Extract the [x, y] coordinate from the center of the cell holding the provided text.  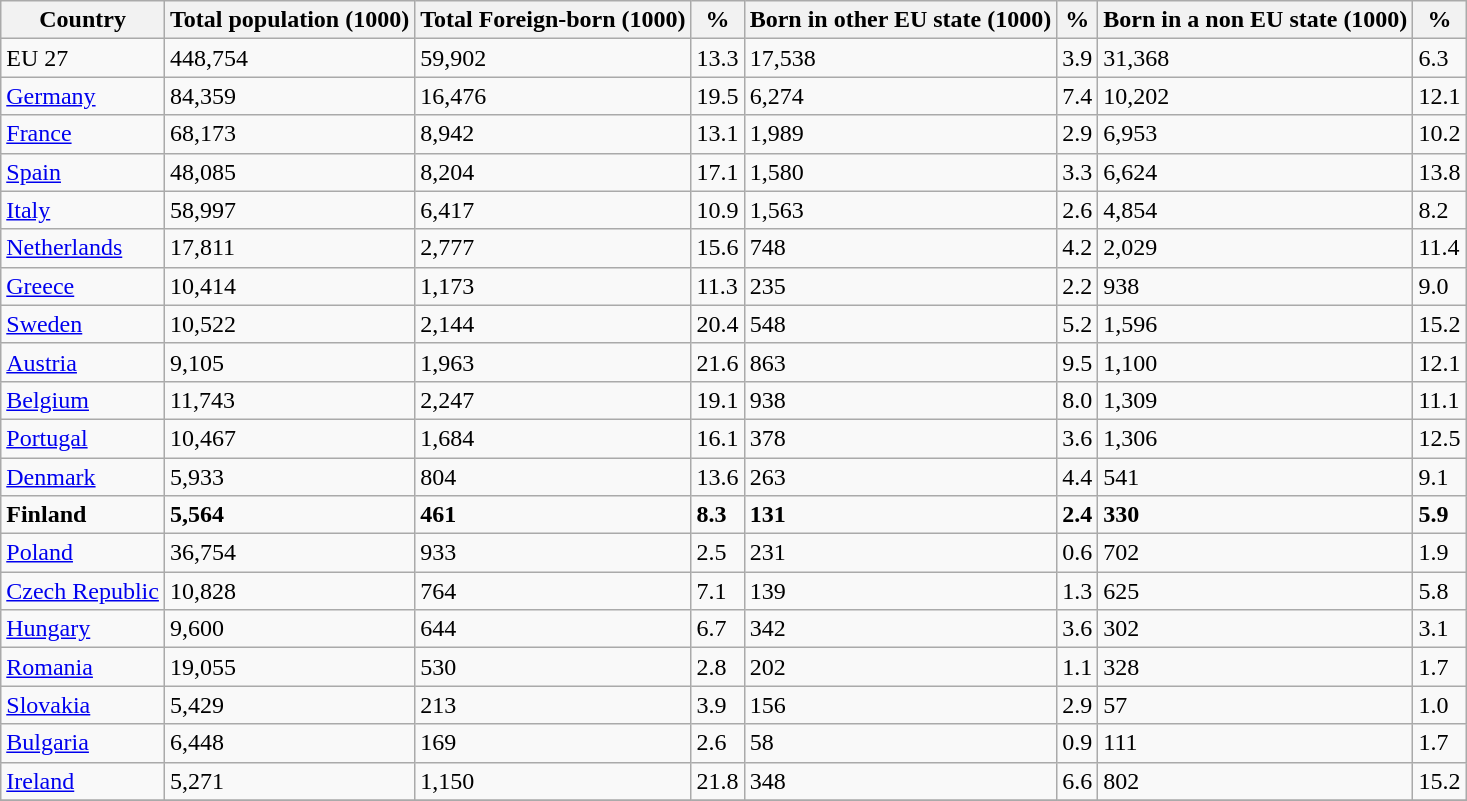
8.2 [1440, 210]
Sweden [83, 324]
2.5 [718, 553]
139 [900, 591]
59,902 [553, 58]
58 [900, 743]
21.8 [718, 781]
84,359 [289, 96]
863 [900, 362]
1,173 [553, 286]
3.3 [1078, 172]
11,743 [289, 400]
169 [553, 743]
10,414 [289, 286]
19.1 [718, 400]
1,580 [900, 172]
5,271 [289, 781]
1,563 [900, 210]
644 [553, 629]
17,538 [900, 58]
20.4 [718, 324]
6,624 [1256, 172]
804 [553, 477]
10,202 [1256, 96]
13.6 [718, 477]
1.1 [1078, 667]
57 [1256, 705]
9.1 [1440, 477]
1.0 [1440, 705]
625 [1256, 591]
2,777 [553, 248]
8.0 [1078, 400]
Country [83, 20]
Born in a non EU state (1000) [1256, 20]
EU 27 [83, 58]
Greece [83, 286]
5.8 [1440, 591]
Germany [83, 96]
68,173 [289, 134]
263 [900, 477]
10,467 [289, 438]
548 [900, 324]
Total Foreign-born (1000) [553, 20]
702 [1256, 553]
6,417 [553, 210]
5.9 [1440, 515]
111 [1256, 743]
17,811 [289, 248]
231 [900, 553]
8,942 [553, 134]
541 [1256, 477]
1,963 [553, 362]
1.3 [1078, 591]
5,564 [289, 515]
6,953 [1256, 134]
6,448 [289, 743]
Total population (1000) [289, 20]
Bulgaria [83, 743]
8.3 [718, 515]
17.1 [718, 172]
12.5 [1440, 438]
448,754 [289, 58]
Austria [83, 362]
6.3 [1440, 58]
10,522 [289, 324]
7.1 [718, 591]
1,309 [1256, 400]
4.2 [1078, 248]
8,204 [553, 172]
9,600 [289, 629]
378 [900, 438]
156 [900, 705]
13.1 [718, 134]
2,144 [553, 324]
302 [1256, 629]
4,854 [1256, 210]
461 [553, 515]
Born in other EU state (1000) [900, 20]
11.4 [1440, 248]
1,100 [1256, 362]
36,754 [289, 553]
Belgium [83, 400]
31,368 [1256, 58]
330 [1256, 515]
2.4 [1078, 515]
6.7 [718, 629]
Slovakia [83, 705]
5,933 [289, 477]
5.2 [1078, 324]
802 [1256, 781]
530 [553, 667]
Finland [83, 515]
2.2 [1078, 286]
16,476 [553, 96]
48,085 [289, 172]
15.6 [718, 248]
1.9 [1440, 553]
202 [900, 667]
1,596 [1256, 324]
Ireland [83, 781]
348 [900, 781]
213 [553, 705]
Romania [83, 667]
21.6 [718, 362]
Netherlands [83, 248]
0.6 [1078, 553]
11.1 [1440, 400]
58,997 [289, 210]
4.4 [1078, 477]
933 [553, 553]
Czech Republic [83, 591]
Italy [83, 210]
342 [900, 629]
1,684 [553, 438]
1,150 [553, 781]
328 [1256, 667]
9,105 [289, 362]
5,429 [289, 705]
13.8 [1440, 172]
10.2 [1440, 134]
16.1 [718, 438]
748 [900, 248]
764 [553, 591]
131 [900, 515]
19,055 [289, 667]
1,989 [900, 134]
19.5 [718, 96]
9.0 [1440, 286]
Denmark [83, 477]
1,306 [1256, 438]
11.3 [718, 286]
Portugal [83, 438]
2,247 [553, 400]
2,029 [1256, 248]
6.6 [1078, 781]
10.9 [718, 210]
6,274 [900, 96]
Spain [83, 172]
13.3 [718, 58]
7.4 [1078, 96]
Hungary [83, 629]
Poland [83, 553]
0.9 [1078, 743]
France [83, 134]
10,828 [289, 591]
2.8 [718, 667]
9.5 [1078, 362]
235 [900, 286]
3.1 [1440, 629]
